Return the (x, y) coordinate for the center point of the cell that contains the specified text.  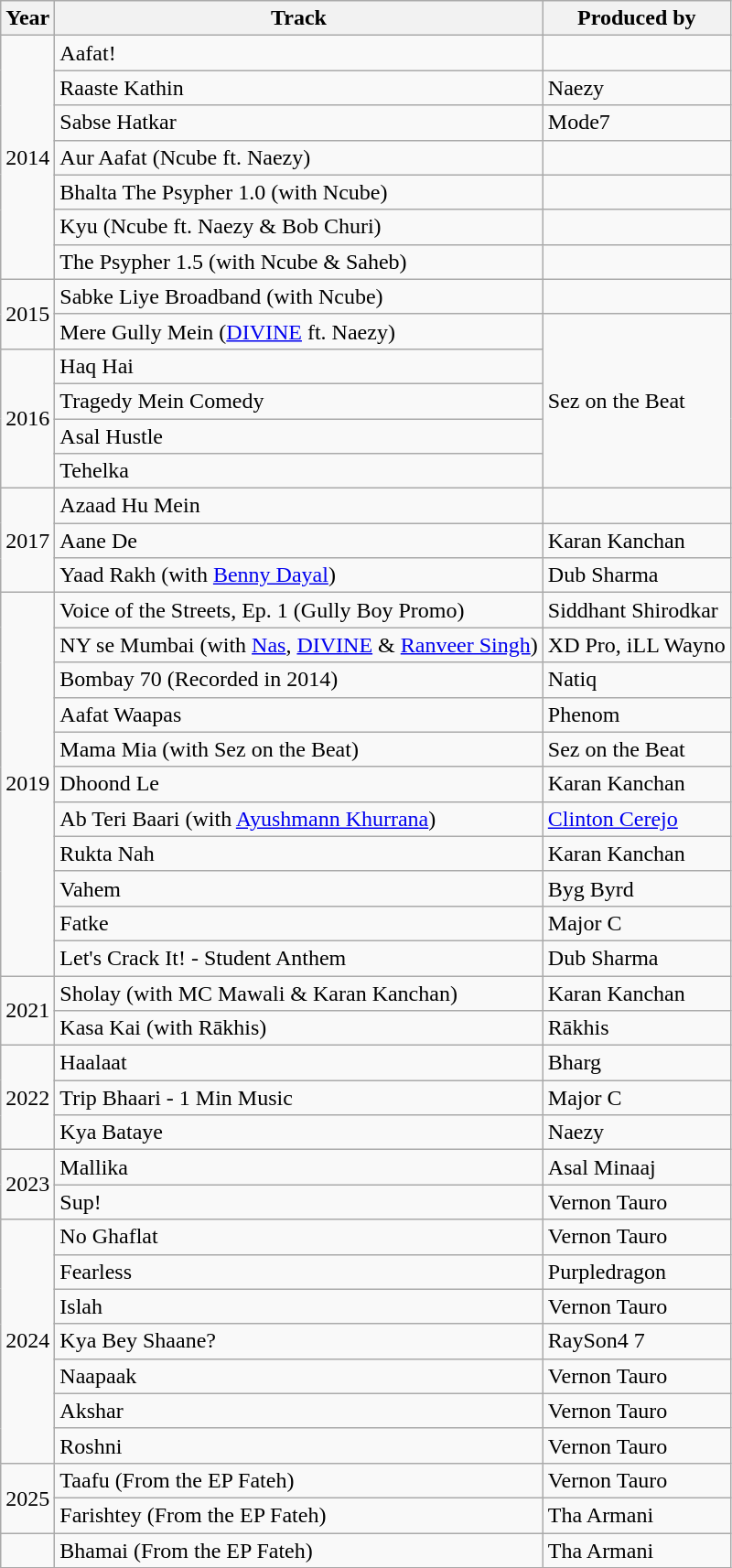
Tehelka (298, 471)
Taafu (From the EP Fateh) (298, 1480)
Dhoond Le (298, 784)
The Psypher 1.5 (with Ncube & Saheb) (298, 262)
Byg Byrd (637, 888)
2017 (27, 541)
Year (27, 18)
Voice of the Streets, Ep. 1 (Gully Boy Promo) (298, 610)
Aafat Waapas (298, 714)
Bombay 70 (Recorded in 2014) (298, 680)
Natiq (637, 680)
Naapaak (298, 1376)
Aane De (298, 541)
Clinton Cerejo (637, 819)
Tragedy Mein Comedy (298, 401)
Sholay (with MC Mawali & Karan Kanchan) (298, 993)
Bharg (637, 1063)
Bhalta The Psypher 1.0 (with Ncube) (298, 192)
Purpledragon (637, 1272)
Trip Bhaari - 1 Min Music (298, 1098)
2014 (27, 157)
2025 (27, 1498)
Fatke (298, 923)
2023 (27, 1185)
Farishtey (From the EP Fateh) (298, 1515)
XD Pro, iLL Wayno (637, 645)
Siddhant Shirodkar (637, 610)
Track (298, 18)
Fearless (298, 1272)
2022 (27, 1098)
Akshar (298, 1411)
Azaad Hu Mein (298, 506)
2024 (27, 1341)
Islah (298, 1306)
Kya Bey Shaane? (298, 1341)
2015 (27, 314)
Kasa Kai (with Rākhis) (298, 1028)
Asal Minaaj (637, 1167)
Produced by (637, 18)
Aur Aafat (Ncube ft. Naezy) (298, 157)
2021 (27, 1010)
Mode7 (637, 123)
2016 (27, 418)
Rukta Nah (298, 854)
Roshni (298, 1445)
Vahem (298, 888)
No Ghaflat (298, 1237)
Haalaat (298, 1063)
Let's Crack It! - Student Anthem (298, 958)
Kya Bataye (298, 1133)
Phenom (637, 714)
Haq Hai (298, 366)
2019 (27, 785)
Mama Mia (with Sez on the Beat) (298, 749)
Sup! (298, 1202)
NY se Mumbai (with Nas, DIVINE & Ranveer Singh) (298, 645)
Mallika (298, 1167)
Mere Gully Mein (DIVINE ft. Naezy) (298, 331)
Rākhis (637, 1028)
Sabse Hatkar (298, 123)
Sabke Liye Broadband (with Ncube) (298, 296)
Bhamai (From the EP Fateh) (298, 1551)
Raaste Kathin (298, 88)
Aafat! (298, 53)
Yaad Rakh (with Benny Dayal) (298, 575)
Asal Hustle (298, 436)
Kyu (Ncube ft. Naezy & Bob Churi) (298, 227)
RaySon4 7 (637, 1341)
Ab Teri Baari (with Ayushmann Khurrana) (298, 819)
